Detect which cell encompasses the target text, then output its (X, Y) center coordinate. 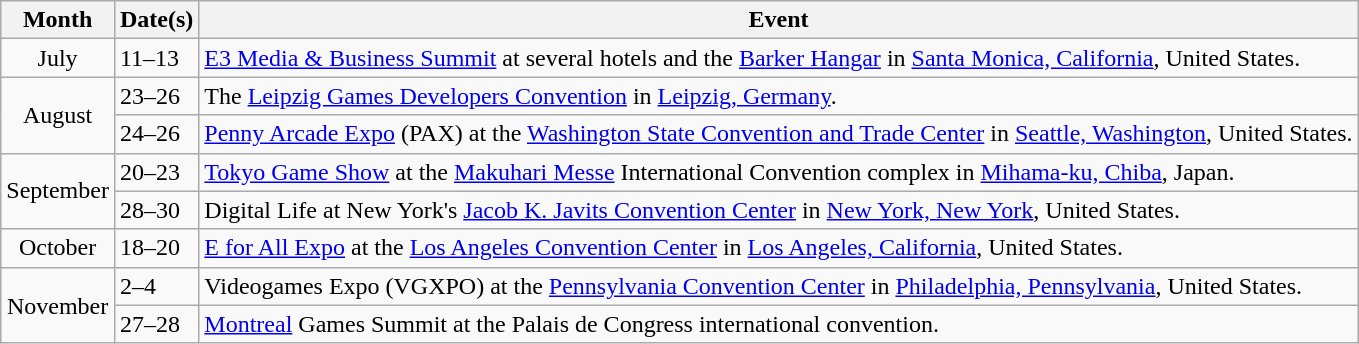
The Leipzig Games Developers Convention in Leipzig, Germany. (778, 96)
October (58, 248)
27–28 (156, 324)
Tokyo Game Show at the Makuhari Messe International Convention complex in Mihama-ku, Chiba, Japan. (778, 172)
July (58, 58)
18–20 (156, 248)
23–26 (156, 96)
Montreal Games Summit at the Palais de Congress international convention. (778, 324)
24–26 (156, 134)
11–13 (156, 58)
November (58, 305)
E3 Media & Business Summit at several hotels and the Barker Hangar in Santa Monica, California, United States. (778, 58)
Videogames Expo (VGXPO) at the Pennsylvania Convention Center in Philadelphia, Pennsylvania, United States. (778, 286)
Penny Arcade Expo (PAX) at the Washington State Convention and Trade Center in Seattle, Washington, United States. (778, 134)
E for All Expo at the Los Angeles Convention Center in Los Angeles, California, United States. (778, 248)
2–4 (156, 286)
20–23 (156, 172)
28–30 (156, 210)
September (58, 191)
Month (58, 20)
Event (778, 20)
Date(s) (156, 20)
Digital Life at New York's Jacob K. Javits Convention Center in New York, New York, United States. (778, 210)
August (58, 115)
